Identify which cell holds the provided text, then report its (X, Y) central coordinate. 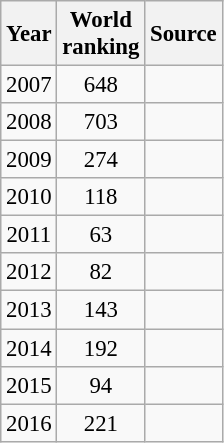
Worldranking (101, 34)
274 (101, 160)
94 (101, 385)
143 (101, 310)
Source (184, 34)
2012 (29, 273)
2008 (29, 122)
2009 (29, 160)
192 (101, 348)
703 (101, 122)
2011 (29, 235)
63 (101, 235)
2016 (29, 423)
2013 (29, 310)
Year (29, 34)
82 (101, 273)
118 (101, 197)
648 (101, 85)
2015 (29, 385)
2014 (29, 348)
2007 (29, 85)
2010 (29, 197)
221 (101, 423)
